Locate the cell with the specified text and output its [x, y] center coordinate. 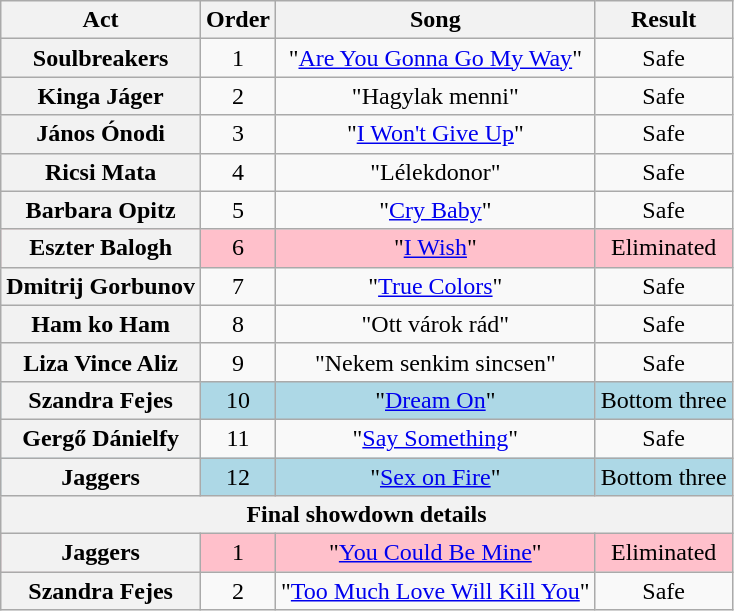
"Are You Gonna Go My Way" [436, 58]
"Too Much Love Will Kill You" [436, 591]
"Say Something" [436, 438]
Kinga Jáger [101, 96]
8 [238, 324]
"Dream On" [436, 400]
4 [238, 172]
Order [238, 20]
"You Could Be Mine" [436, 553]
Dmitrij Gorbunov [101, 286]
3 [238, 134]
"Lélekdonor" [436, 172]
6 [238, 248]
Soulbreakers [101, 58]
10 [238, 400]
Gergő Dánielfy [101, 438]
9 [238, 362]
Ricsi Mata [101, 172]
János Ónodi [101, 134]
"Cry Baby" [436, 210]
5 [238, 210]
"Ott várok rád" [436, 324]
"Sex on Fire" [436, 477]
Ham ko Ham [101, 324]
12 [238, 477]
Final showdown details [366, 515]
Liza Vince Aliz [101, 362]
11 [238, 438]
"I Wish" [436, 248]
Eszter Balogh [101, 248]
"Hagylak menni" [436, 96]
"Nekem senkim sincsen" [436, 362]
"True Colors" [436, 286]
Barbara Opitz [101, 210]
Act [101, 20]
7 [238, 286]
Result [664, 20]
"I Won't Give Up" [436, 134]
Song [436, 20]
